Provide the [x, y] coordinate of the cell's center where the given text is located.  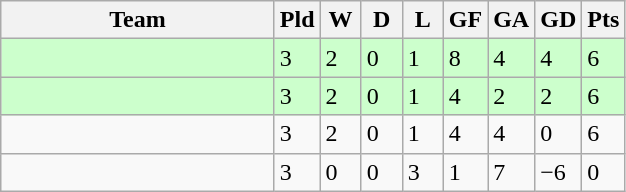
8 [465, 58]
GA [512, 20]
GF [465, 20]
GD [558, 20]
L [422, 20]
Pld [297, 20]
7 [512, 172]
Pts [604, 20]
D [382, 20]
W [340, 20]
Team [138, 20]
−6 [558, 172]
